Determine the [X, Y] coordinate at the center of the cell enclosing the given text.  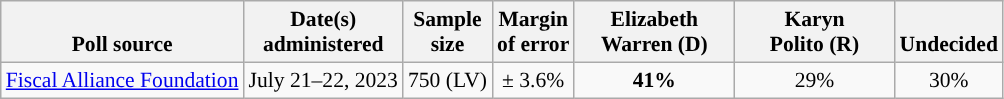
Samplesize [448, 32]
Poll source [122, 32]
KarynPolito (R) [814, 32]
± 3.6% [533, 80]
Date(s)administered [324, 32]
29% [814, 80]
Undecided [949, 32]
750 (LV) [448, 80]
July 21–22, 2023 [324, 80]
ElizabethWarren (D) [654, 32]
Marginof error [533, 32]
Fiscal Alliance Foundation [122, 80]
30% [949, 80]
41% [654, 80]
